Scan for the cell matching the given text and deliver its [X, Y] coordinate at center. 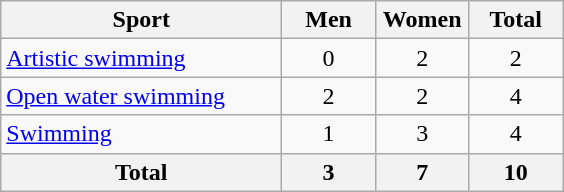
Swimming [142, 134]
Women [422, 20]
Sport [142, 20]
0 [329, 58]
10 [516, 172]
1 [329, 134]
Men [329, 20]
Open water swimming [142, 96]
Artistic swimming [142, 58]
7 [422, 172]
